For the text-containing cell, return its midpoint in [X, Y] coordinate format. 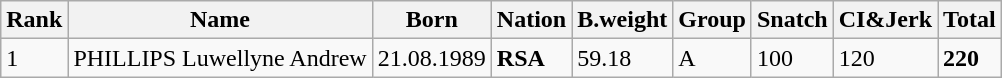
Name [220, 20]
Group [712, 20]
1 [34, 58]
Born [432, 20]
21.08.1989 [432, 58]
220 [970, 58]
B.weight [622, 20]
Nation [531, 20]
Total [970, 20]
Snatch [792, 20]
RSA [531, 58]
CI&Jerk [885, 20]
Rank [34, 20]
120 [885, 58]
59.18 [622, 58]
PHILLIPS Luwellyne Andrew [220, 58]
A [712, 58]
100 [792, 58]
